Locate the cell with the specified text and output its (x, y) center coordinate. 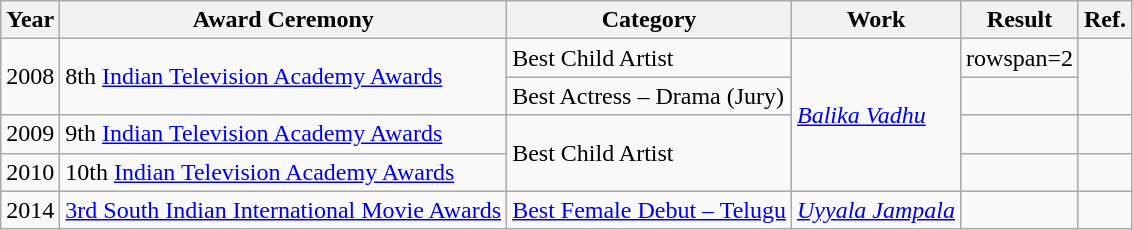
9th Indian Television Academy Awards (284, 134)
2009 (30, 134)
8th Indian Television Academy Awards (284, 77)
2014 (30, 210)
Ref. (1104, 20)
Category (650, 20)
Year (30, 20)
3rd South Indian International Movie Awards (284, 210)
Best Actress – Drama (Jury) (650, 96)
Award Ceremony (284, 20)
10th Indian Television Academy Awards (284, 172)
Work (876, 20)
2010 (30, 172)
2008 (30, 77)
Result (1020, 20)
rowspan=2 (1020, 58)
Balika Vadhu (876, 115)
Uyyala Jampala (876, 210)
Best Female Debut – Telugu (650, 210)
